Determine the (X, Y) coordinate at the center of the cell enclosing the given text.  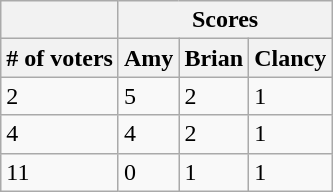
5 (148, 96)
Brian (214, 58)
11 (60, 172)
Clancy (290, 58)
Scores (224, 20)
# of voters (60, 58)
0 (148, 172)
Amy (148, 58)
